From the cell containing the given text, extract its center point as (X, Y) coordinate. 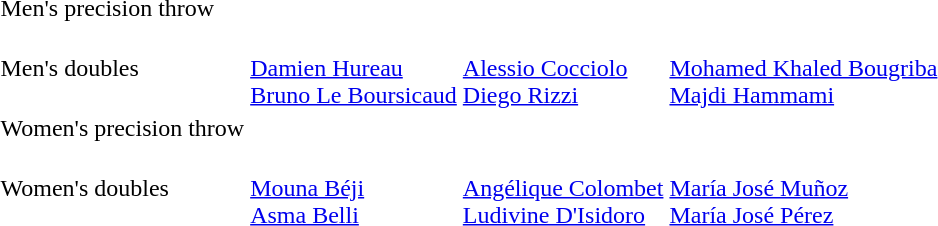
Damien HureauBruno Le Boursicaud (354, 68)
Alessio CoccioloDiego Rizzi (563, 68)
